Search for the cell housing the specified text and yield its [x, y] center coordinate. 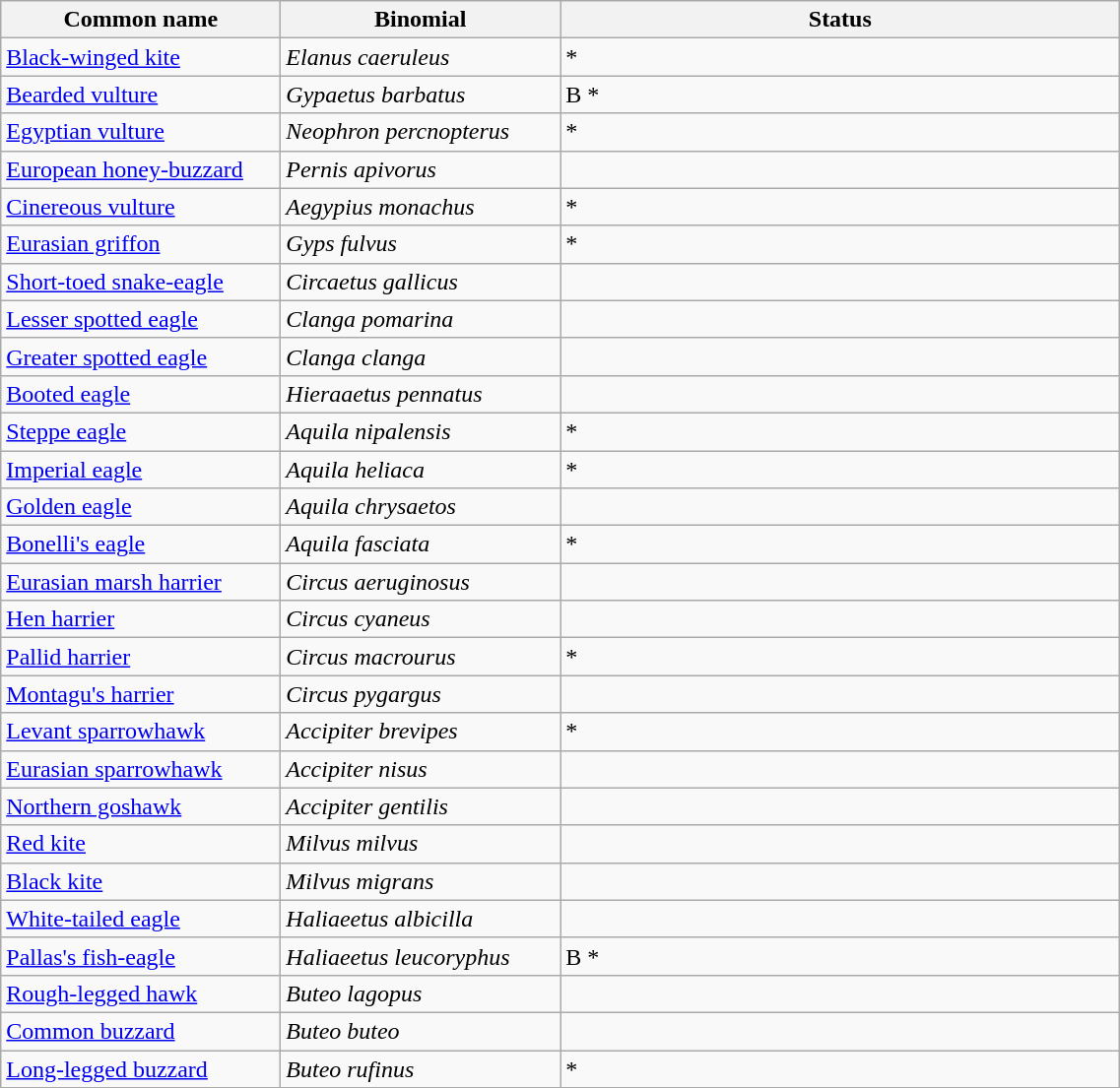
Aquila heliaca [421, 470]
Golden eagle [141, 507]
Black kite [141, 881]
Milvus milvus [421, 844]
Eurasian sparrowhawk [141, 769]
Pallas's fish-eagle [141, 956]
Circaetus gallicus [421, 282]
Short-toed snake-eagle [141, 282]
Levant sparrowhawk [141, 732]
Accipiter gentilis [421, 806]
Aquila nipalensis [421, 431]
Circus macrourus [421, 657]
Cinereous vulture [141, 207]
Elanus caeruleus [421, 57]
Haliaeetus leucoryphus [421, 956]
Gyps fulvus [421, 244]
Bonelli's eagle [141, 544]
Common name [141, 20]
Eurasian marsh harrier [141, 582]
Circus cyaneus [421, 619]
Circus aeruginosus [421, 582]
Buteo lagopus [421, 993]
Lesser spotted eagle [141, 319]
Neophron percnopterus [421, 132]
Pallid harrier [141, 657]
Accipiter nisus [421, 769]
Clanga pomarina [421, 319]
Aquila chrysaetos [421, 507]
Accipiter brevipes [421, 732]
Red kite [141, 844]
Binomial [421, 20]
Aquila fasciata [421, 544]
Haliaeetus albicilla [421, 919]
Buteo buteo [421, 1031]
Gypaetus barbatus [421, 95]
Egyptian vulture [141, 132]
Aegypius monachus [421, 207]
White-tailed eagle [141, 919]
Greater spotted eagle [141, 356]
Common buzzard [141, 1031]
Imperial eagle [141, 470]
Black-winged kite [141, 57]
Long-legged buzzard [141, 1068]
Pernis apivorus [421, 169]
Rough-legged hawk [141, 993]
Clanga clanga [421, 356]
European honey-buzzard [141, 169]
Northern goshawk [141, 806]
Status [840, 20]
Eurasian griffon [141, 244]
Milvus migrans [421, 881]
Hieraaetus pennatus [421, 394]
Booted eagle [141, 394]
Bearded vulture [141, 95]
Hen harrier [141, 619]
Circus pygargus [421, 694]
Steppe eagle [141, 431]
Buteo rufinus [421, 1068]
Montagu's harrier [141, 694]
